Detect which cell encompasses the target text, then output its [X, Y] center coordinate. 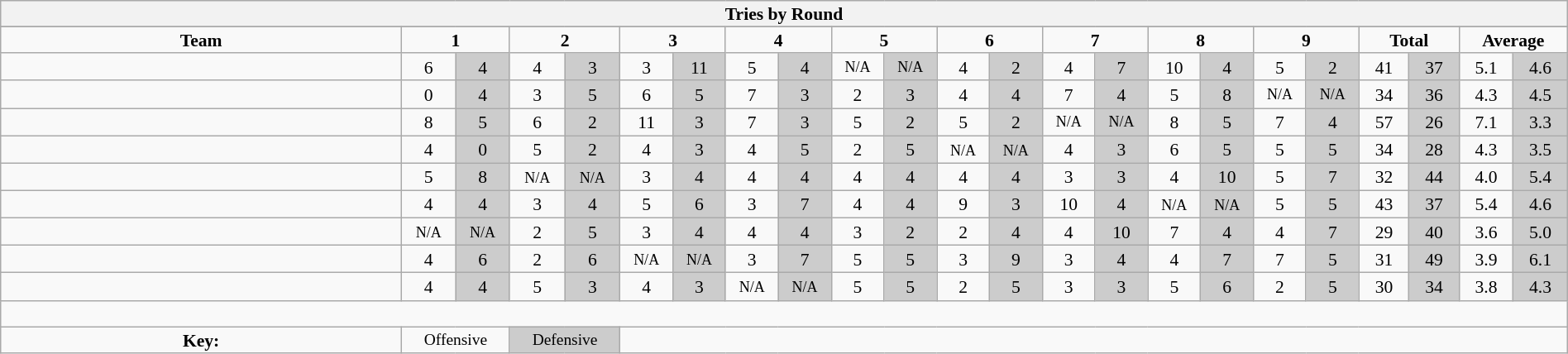
Defensive [564, 340]
Offensive [455, 340]
3.3 [1541, 122]
41 [1384, 68]
3.9 [1485, 260]
26 [1434, 122]
4.0 [1485, 177]
28 [1434, 149]
3.5 [1541, 149]
44 [1434, 177]
5.1 [1485, 68]
29 [1384, 232]
3.8 [1485, 286]
Total [1409, 41]
Team [202, 41]
3.6 [1485, 232]
31 [1384, 260]
40 [1434, 232]
30 [1384, 286]
43 [1384, 205]
32 [1384, 177]
Key: [202, 340]
Average [1513, 41]
49 [1434, 260]
Tries by Round [784, 14]
7.1 [1485, 122]
1 [455, 41]
36 [1434, 94]
4.5 [1541, 94]
6.1 [1541, 260]
5.0 [1541, 232]
57 [1384, 122]
